Find where the given text appears and provide that cell's center as [x, y] coordinate. 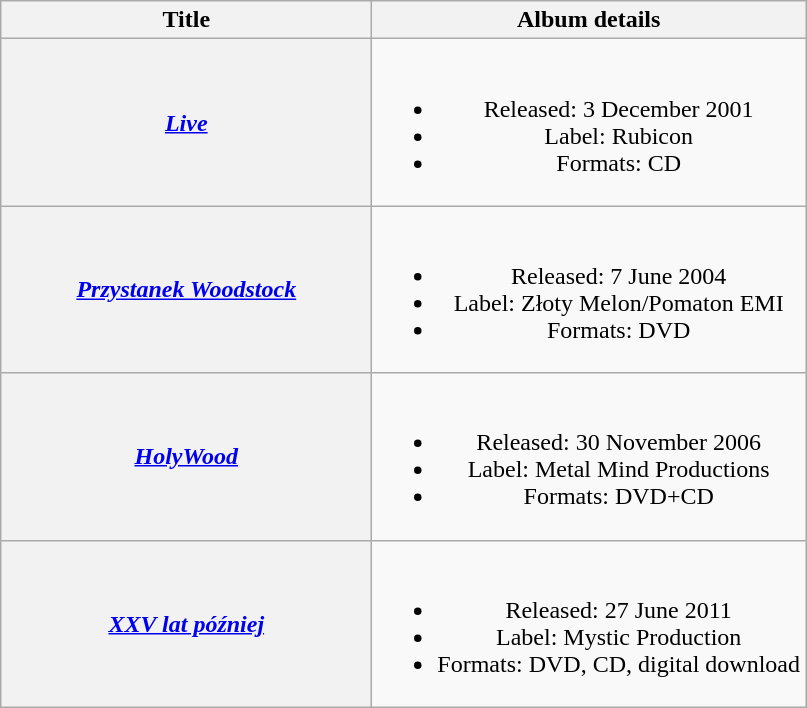
HolyWood [186, 456]
Released: 30 November 2006Label: Metal Mind ProductionsFormats: DVD+CD [589, 456]
Title [186, 20]
Released: 27 June 2011Label: Mystic ProductionFormats: DVD, CD, digital download [589, 624]
Released: 7 June 2004Label: Złoty Melon/Pomaton EMIFormats: DVD [589, 290]
Przystanek Woodstock [186, 290]
Released: 3 December 2001Label: RubiconFormats: CD [589, 122]
Album details [589, 20]
Live [186, 122]
XXV lat później [186, 624]
